Output the [X, Y] coordinate of the center of the cell containing the given text.  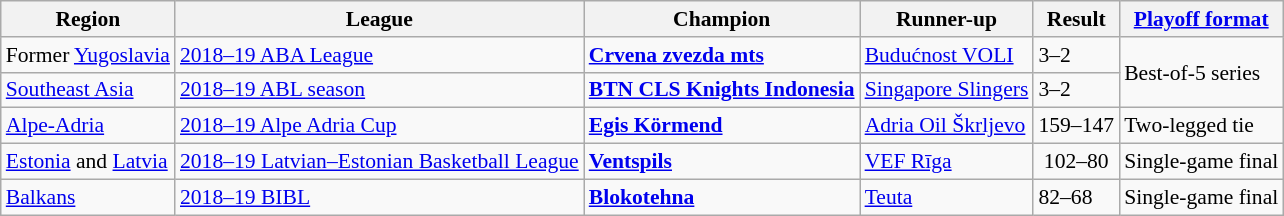
VEF Rīga [947, 162]
League [380, 19]
2018–19 BIBL [380, 197]
Alpe-Adria [88, 126]
Adria Oil Škrljevo [947, 126]
2018–19 Latvian–Estonian Basketball League [380, 162]
Runner-up [947, 19]
Playoff format [1201, 19]
Best-of-5 series [1201, 72]
Ventspils [722, 162]
102–80 [1076, 162]
2018–19 ABL season [380, 90]
Budućnost VOLI [947, 55]
Two-legged tie [1201, 126]
Estonia and Latvia [88, 162]
Former Yugoslavia [88, 55]
Crvena zvezda mts [722, 55]
Blokotehna [722, 197]
2018–19 ABA League [380, 55]
Southeast Asia [88, 90]
159–147 [1076, 126]
BTN CLS Knights Indonesia [722, 90]
Region [88, 19]
2018–19 Alpe Adria Cup [380, 126]
Champion [722, 19]
Singapore Slingers [947, 90]
Egis Körmend [722, 126]
Balkans [88, 197]
Result [1076, 19]
82–68 [1076, 197]
Teuta [947, 197]
